Capture the cell that displays the provided text and extract its [X, Y] central coordinate. 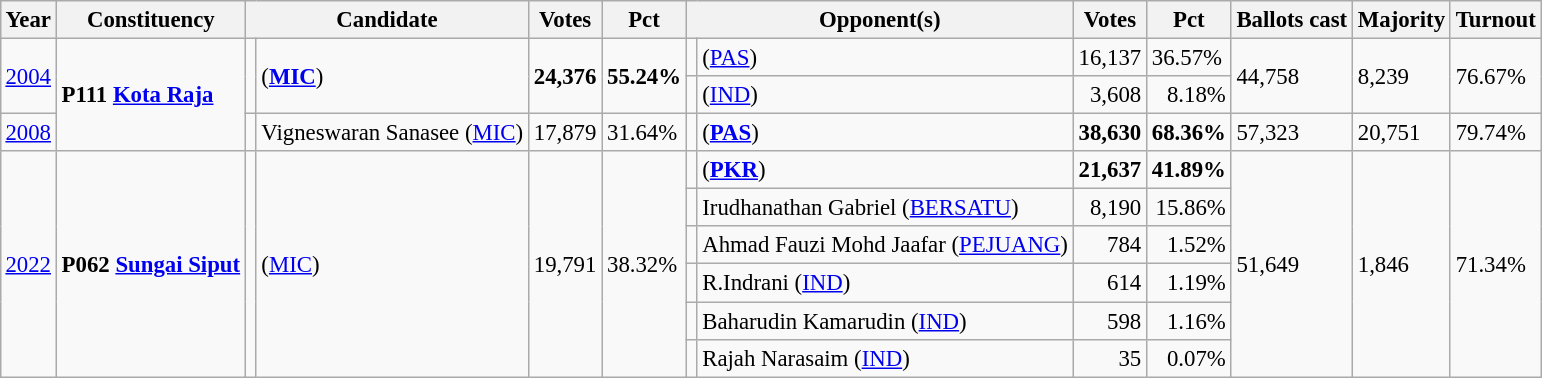
38,630 [1110, 133]
15.86% [1188, 208]
8,190 [1110, 208]
1.52% [1188, 245]
Candidate [386, 20]
3,608 [1110, 95]
24,376 [564, 76]
8.18% [1188, 95]
1.19% [1188, 283]
Opponent(s) [880, 20]
Majority [1401, 20]
P111 Kota Raja [150, 94]
55.24% [644, 76]
36.57% [1188, 57]
Turnout [1496, 20]
38.32% [644, 264]
R.Indrani (IND) [885, 283]
57,323 [1292, 133]
76.67% [1496, 76]
Irudhanathan Gabriel (BERSATU) [885, 208]
(PKR) [885, 170]
Rajah Narasaim (IND) [885, 358]
16,137 [1110, 57]
Vigneswaran Sanasee (MIC) [392, 133]
(IND) [885, 95]
2004 [28, 76]
Constituency [150, 20]
41.89% [1188, 170]
0.07% [1188, 358]
35 [1110, 358]
19,791 [564, 264]
784 [1110, 245]
1.16% [1188, 321]
21,637 [1110, 170]
2022 [28, 264]
Ballots cast [1292, 20]
79.74% [1496, 133]
1,846 [1401, 264]
71.34% [1496, 264]
20,751 [1401, 133]
Baharudin Kamarudin (IND) [885, 321]
2008 [28, 133]
51,649 [1292, 264]
598 [1110, 321]
P062 Sungai Siput [150, 264]
44,758 [1292, 76]
17,879 [564, 133]
Ahmad Fauzi Mohd Jaafar (PEJUANG) [885, 245]
8,239 [1401, 76]
68.36% [1188, 133]
31.64% [644, 133]
Year [28, 20]
614 [1110, 283]
